Search for the cell housing the specified text and yield its [x, y] center coordinate. 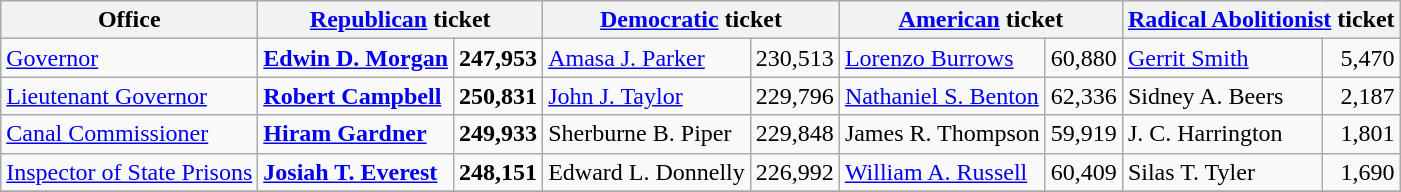
229,796 [794, 96]
1,801 [1361, 134]
Amasa J. Parker [647, 58]
226,992 [794, 172]
Canal Commissioner [130, 134]
Hiram Gardner [356, 134]
1,690 [1361, 172]
249,933 [498, 134]
229,848 [794, 134]
Josiah T. Everest [356, 172]
Silas T. Tyler [1222, 172]
Edward L. Donnelly [647, 172]
James R. Thompson [942, 134]
Sherburne B. Piper [647, 134]
Radical Abolitionist ticket [1261, 20]
5,470 [1361, 58]
Edwin D. Morgan [356, 58]
Lorenzo Burrows [942, 58]
2,187 [1361, 96]
62,336 [1084, 96]
248,151 [498, 172]
250,831 [498, 96]
Inspector of State Prisons [130, 172]
American ticket [980, 20]
Office [130, 20]
Governor [130, 58]
Gerrit Smith [1222, 58]
Republican ticket [400, 20]
Lieutenant Governor [130, 96]
Sidney A. Beers [1222, 96]
Nathaniel S. Benton [942, 96]
60,880 [1084, 58]
Democratic ticket [692, 20]
J. C. Harrington [1222, 134]
Robert Campbell [356, 96]
247,953 [498, 58]
60,409 [1084, 172]
59,919 [1084, 134]
230,513 [794, 58]
John J. Taylor [647, 96]
William A. Russell [942, 172]
